Provide the (X, Y) coordinate of the cell's center where the given text is located.  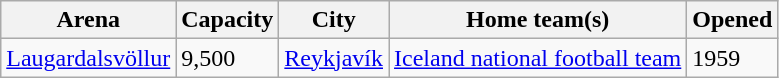
9,500 (228, 58)
1959 (732, 58)
Laugardalsvöllur (88, 58)
Reykjavík (334, 58)
Iceland national football team (538, 58)
Capacity (228, 20)
Opened (732, 20)
Arena (88, 20)
City (334, 20)
Home team(s) (538, 20)
